Extract the [X, Y] coordinate from the center of the cell holding the provided text.  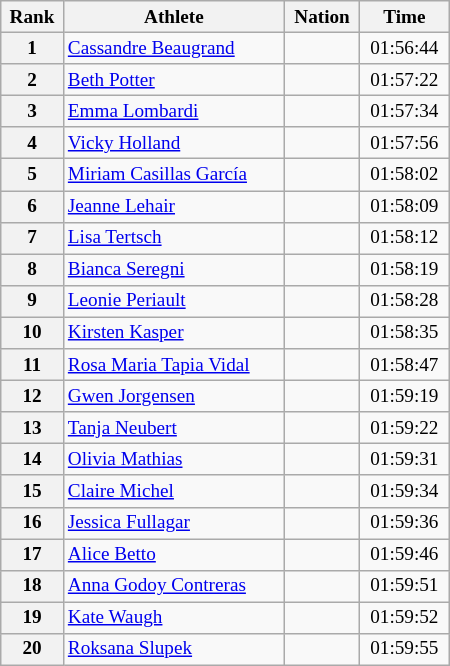
Beth Potter [174, 80]
01:58:35 [404, 333]
01:59:34 [404, 491]
12 [32, 396]
19 [32, 618]
Gwen Jorgensen [174, 396]
01:58:02 [404, 175]
Rosa Maria Tapia Vidal [174, 365]
Leonie Periault [174, 301]
Kirsten Kasper [174, 333]
2 [32, 80]
Jessica Fullagar [174, 523]
Jeanne Lehair [174, 206]
01:58:09 [404, 206]
Lisa Tertsch [174, 238]
Kate Waugh [174, 618]
9 [32, 301]
01:57:56 [404, 143]
18 [32, 586]
01:58:47 [404, 365]
01:58:19 [404, 270]
16 [32, 523]
20 [32, 649]
8 [32, 270]
Alice Betto [174, 554]
Rank [32, 17]
01:56:44 [404, 48]
15 [32, 491]
Anna Godoy Contreras [174, 586]
Cassandre Beaugrand [174, 48]
Bianca Seregni [174, 270]
7 [32, 238]
01:57:34 [404, 111]
Nation [322, 17]
Claire Michel [174, 491]
Tanja Neubert [174, 428]
01:59:19 [404, 396]
01:58:28 [404, 301]
01:59:36 [404, 523]
13 [32, 428]
11 [32, 365]
01:59:46 [404, 554]
14 [32, 460]
Vicky Holland [174, 143]
01:59:31 [404, 460]
Miriam Casillas García [174, 175]
01:59:22 [404, 428]
Olivia Mathias [174, 460]
Emma Lombardi [174, 111]
Roksana Slupek [174, 649]
Athlete [174, 17]
01:59:55 [404, 649]
01:59:52 [404, 618]
01:58:12 [404, 238]
1 [32, 48]
17 [32, 554]
5 [32, 175]
Time [404, 17]
01:57:22 [404, 80]
4 [32, 143]
3 [32, 111]
6 [32, 206]
10 [32, 333]
01:59:51 [404, 586]
